Find where the given text appears and provide that cell's center as [x, y] coordinate. 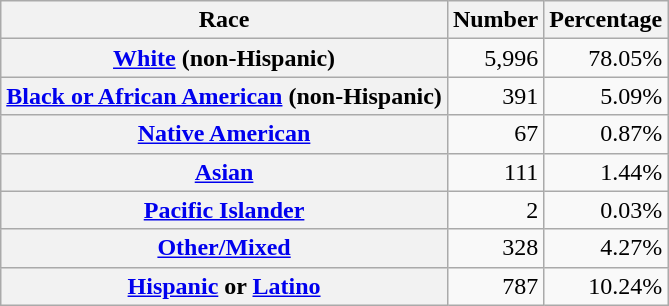
0.87% [606, 134]
Hispanic or Latino [224, 286]
Other/Mixed [224, 248]
Black or African American (non-Hispanic) [224, 96]
Asian [224, 172]
4.27% [606, 248]
78.05% [606, 58]
10.24% [606, 286]
391 [495, 96]
Number [495, 20]
67 [495, 134]
Pacific Islander [224, 210]
5.09% [606, 96]
Race [224, 20]
787 [495, 286]
White (non-Hispanic) [224, 58]
5,996 [495, 58]
0.03% [606, 210]
Native American [224, 134]
111 [495, 172]
328 [495, 248]
Percentage [606, 20]
1.44% [606, 172]
2 [495, 210]
